Detect which cell encompasses the target text, then output its [x, y] center coordinate. 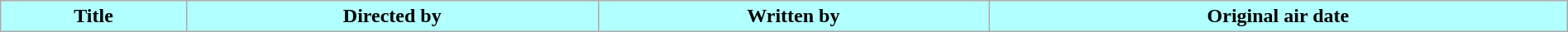
Original air date [1279, 16]
Title [94, 16]
Written by [793, 16]
Directed by [392, 16]
